Scan for the cell matching the given text and deliver its (X, Y) coordinate at center. 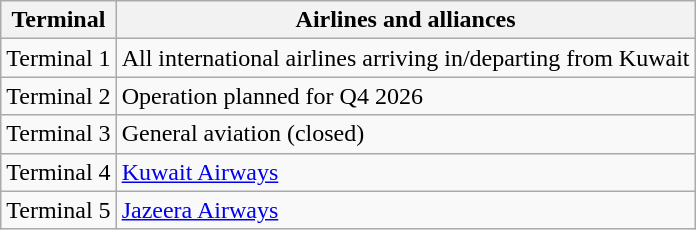
Terminal 2 (58, 96)
Terminal 3 (58, 134)
Terminal 4 (58, 172)
Terminal (58, 20)
Terminal 5 (58, 210)
Jazeera Airways (406, 210)
Operation planned for Q4 2026 (406, 96)
Terminal 1 (58, 58)
Kuwait Airways (406, 172)
General aviation (closed) (406, 134)
All international airlines arriving in/departing from Kuwait (406, 58)
Airlines and alliances (406, 20)
